Search for the cell housing the specified text and yield its [x, y] center coordinate. 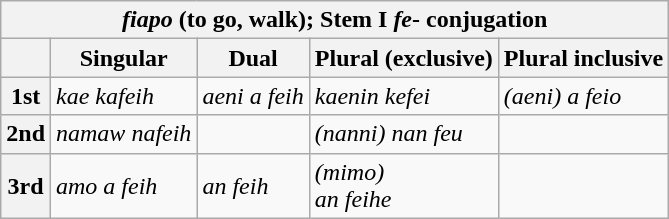
an feih [253, 186]
amo a feih [124, 186]
3rd [26, 186]
2nd [26, 134]
namaw nafeih [124, 134]
aeni a feih [253, 96]
fiapo (to go, walk); Stem I fe- conjugation [335, 20]
kae kafeih [124, 96]
Singular [124, 58]
Plural inclusive [583, 58]
1st [26, 96]
(aeni) a feio [583, 96]
Plural (exclusive) [404, 58]
kaenin kefei [404, 96]
(mimo)an feihe [404, 186]
(nanni) nan feu [404, 134]
Dual [253, 58]
